Provide the (x, y) coordinate of the cell's center where the given text is located.  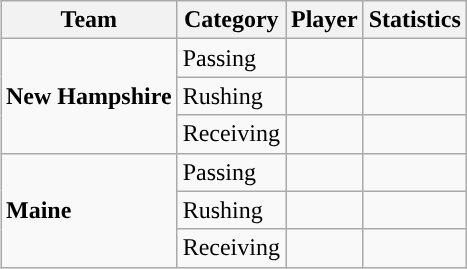
Team (88, 20)
Statistics (414, 20)
New Hampshire (88, 96)
Player (325, 20)
Maine (88, 210)
Category (231, 20)
